Scan for the cell matching the given text and deliver its [X, Y] coordinate at center. 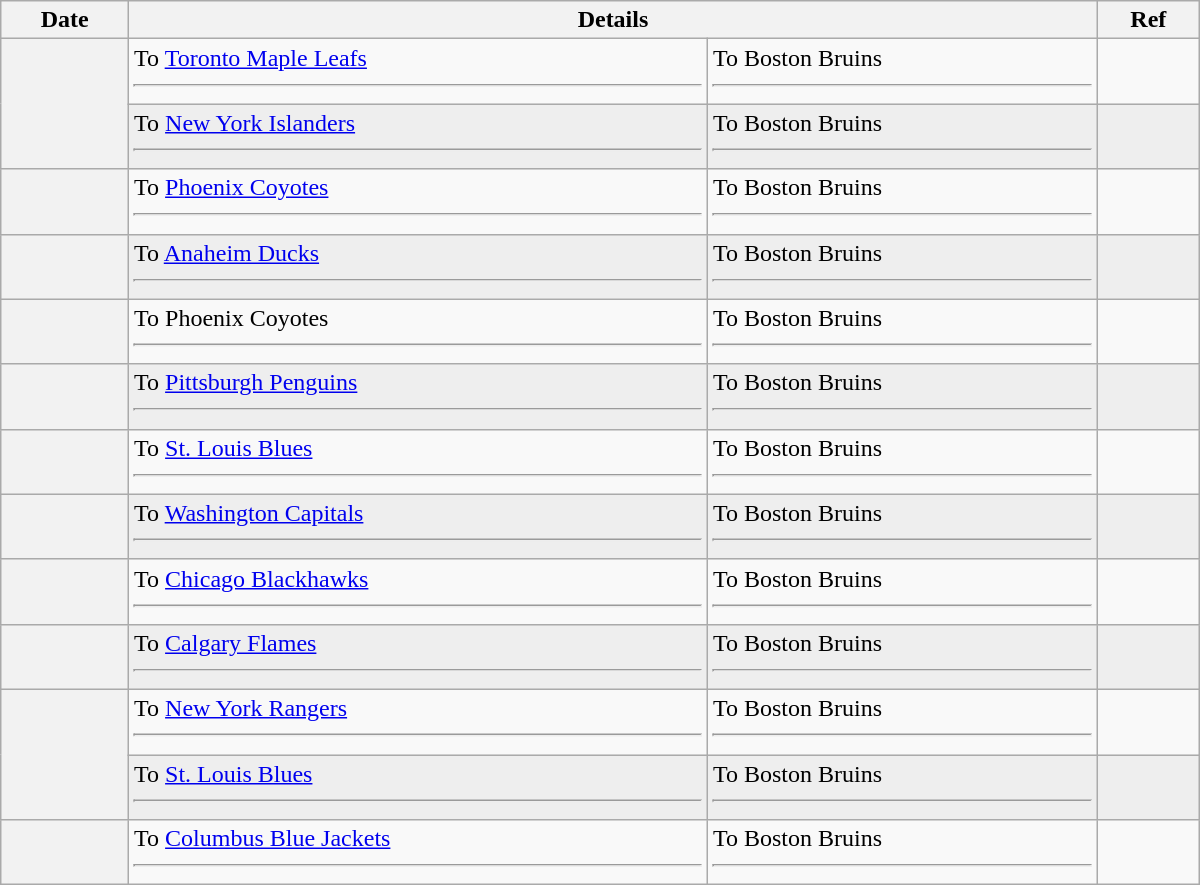
Details [614, 20]
To New York Islanders [418, 136]
To Columbus Blue Jackets [418, 852]
To Pittsburgh Penguins [418, 396]
To Calgary Flames [418, 656]
To Anaheim Ducks [418, 266]
To Toronto Maple Leafs [418, 72]
Date [65, 20]
Ref [1148, 20]
To Chicago Blackhawks [418, 592]
To Washington Capitals [418, 526]
To New York Rangers [418, 722]
